Output the [x, y] coordinate of the center of the cell containing the given text.  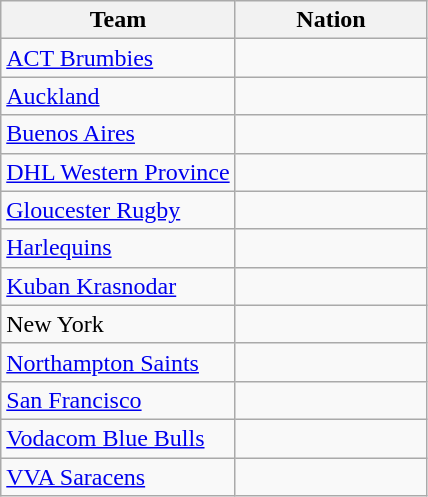
Team [118, 20]
Gloucester Rugby [118, 210]
VVA Saracens [118, 477]
Harlequins [118, 248]
DHL Western Province [118, 172]
Northampton Saints [118, 362]
Buenos Aires [118, 134]
Auckland [118, 96]
Kuban Krasnodar [118, 286]
San Francisco [118, 400]
New York [118, 324]
Nation [331, 20]
Vodacom Blue Bulls [118, 438]
ACT Brumbies [118, 58]
